Return (X, Y) of the center of cell containing provided text 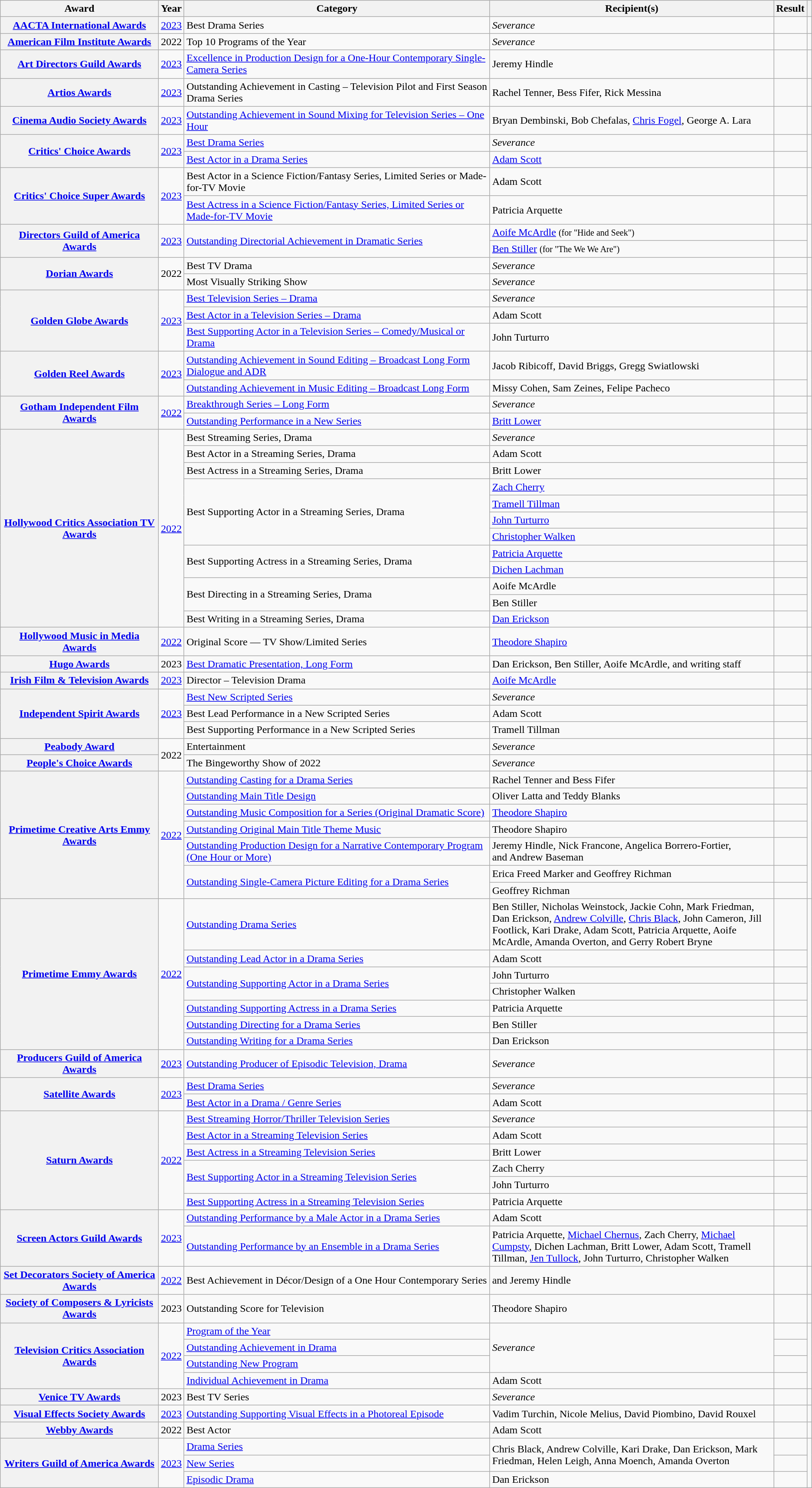
Webby Awards (80, 1430)
Vadim Turchin, Nicole Melius, David Piombino, David Rouxel (632, 1413)
Outstanding Supporting Actor in a Drama Series (337, 983)
Peabody Award (80, 746)
Best TV Drama (337, 265)
Outstanding Directing for a Drama Series (337, 1025)
Outstanding Casting for a Drama Series (337, 779)
Television Critics Association Awards (80, 1356)
Jeremy Hindle, Nick Francone, Angelica Borrero-Fortier, and Andrew Baseman (632, 851)
Bryan Dembinski, Bob Chefalas, Chris Fogel, George A. Lara (632, 121)
Program of the Year (337, 1331)
Entertainment (337, 746)
Outstanding Music Composition for a Series (Original Dramatic Score) (337, 812)
Hollywood Critics Association TV Awards (80, 529)
Outstanding Supporting Visual Effects in a Photoreal Episode (337, 1413)
Best Actor in a Drama / Genre Series (337, 1102)
Best Directing in a Streaming Series, Drama (337, 595)
Critics' Choice Super Awards (80, 196)
AACTA International Awards (80, 25)
Hollywood Music in Media Awards (80, 641)
Cinema Audio Society Awards (80, 121)
Best Streaming Horror/Thriller Television Series (337, 1119)
Saturn Awards (80, 1160)
Recipient(s) (632, 9)
Best Actress in a Science Fiction/Fantasy Series, Limited Series or Made-for-TV Movie (337, 210)
Outstanding Performance by an Ensemble in a Drama Series (337, 1246)
Best Dramatic Presentation, Long Form (337, 664)
Outstanding Writing for a Drama Series (337, 1041)
Jeremy Hindle (632, 64)
Irish Film & Television Awards (80, 680)
Director – Television Drama (337, 680)
Outstanding Supporting Actress in a Drama Series (337, 1008)
Aoife McArdle (for "Hide and Seek") (632, 232)
Satellite Awards (80, 1094)
Best Lead Performance in a New Scripted Series (337, 713)
Visual Effects Society Awards (80, 1413)
Outstanding Achievement in Drama (337, 1347)
Outstanding Directorial Achievement in Dramatic Series (337, 240)
Writers Guild of America Awards (80, 1463)
Geoffrey Richman (632, 890)
Outstanding Drama Series (337, 924)
Best Actress in a Streaming Series, Drama (337, 470)
Primetime Creative Arts Emmy Awards (80, 835)
Best Supporting Actor in a Streaming Series, Drama (337, 512)
Directors Guild of America Awards (80, 240)
Set Decorators Society of America Awards (80, 1280)
Best Supporting Actor in a Streaming Television Series (337, 1177)
Outstanding Single-Camera Picture Editing for a Drama Series (337, 882)
Venice TV Awards (80, 1397)
Best Actor in a Science Fiction/Fantasy Series, Limited Series or Made-for-TV Movie (337, 181)
Outstanding Original Main Title Theme Music (337, 829)
Outstanding Achievement in Music Editing – Broadcast Long Form (337, 388)
Outstanding Performance in a New Series (337, 421)
Best Actor in a Television Series – Drama (337, 315)
Best Writing in a Streaming Series, Drama (337, 619)
Most Visually Striking Show (337, 282)
Best Television Series – Drama (337, 299)
Critics' Choice Awards (80, 151)
Independent Spirit Awards (80, 713)
Dan Erickson, Ben Stiller, Aoife McArdle, and writing staff (632, 664)
Best New Scripted Series (337, 697)
Outstanding Producer of Episodic Television, Drama (337, 1063)
Outstanding Performance by a Male Actor in a Drama Series (337, 1218)
Best Actor in a Streaming Series, Drama (337, 454)
Hugo Awards (80, 664)
Artios Awards (80, 92)
Best Streaming Series, Drama (337, 437)
and Jeremy Hindle (632, 1280)
Drama Series (337, 1446)
Oliver Latta and Teddy Blanks (632, 796)
Outstanding Production Design for a Narrative Contemporary Program (One Hour or More) (337, 851)
The Bingeworthy Show of 2022 (337, 763)
Dichen Lachman (632, 570)
Golden Globe Awards (80, 321)
Best Supporting Performance in a New Scripted Series (337, 730)
Best Actor in a Drama Series (337, 159)
Art Directors Guild Awards (80, 64)
Best Supporting Actress in a Streaming Series, Drama (337, 562)
Category (337, 9)
Chris Black, Andrew Colville, Kari Drake, Dan Erickson, Mark Friedman, Helen Leigh, Anna Moench, Amanda Overton (632, 1455)
Primetime Emmy Awards (80, 974)
Excellence in Production Design for a One-Hour Contemporary Single-Camera Series (337, 64)
Missy Cohen, Sam Zeines, Felipe Pacheco (632, 388)
Outstanding Lead Actor in a Drama Series (337, 959)
Dorian Awards (80, 273)
Breakthrough Series – Long Form (337, 404)
Best Actress in a Streaming Television Series (337, 1152)
Screen Actors Guild Awards (80, 1238)
Outstanding Score for Television (337, 1309)
Outstanding Main Title Design (337, 796)
Best Actor in a Streaming Television Series (337, 1135)
Individual Achievement in Drama (337, 1380)
Episodic Drama (337, 1480)
Rachel Tenner, Bess Fifer, Rick Messina (632, 92)
People's Choice Awards (80, 763)
Producers Guild of America Awards (80, 1063)
Result (790, 9)
Outstanding New Program (337, 1364)
Top 10 Programs of the Year (337, 42)
Best Supporting Actor in a Television Series – Comedy/Musical or Drama (337, 338)
Best Achievement in Décor/Design of a One Hour Contemporary Series (337, 1280)
Ben Stiller (for "The We We Are") (632, 249)
New Series (337, 1463)
Award (80, 9)
Society of Composers & Lyricists Awards (80, 1309)
Rachel Tenner and Bess Fifer (632, 779)
Outstanding Achievement in Sound Mixing for Television Series – One Hour (337, 121)
Jacob Ribicoff, David Briggs, Gregg Swiatlowski (632, 365)
Outstanding Achievement in Sound Editing – Broadcast Long Form Dialogue and ADR (337, 365)
Best Actor (337, 1430)
Best TV Series (337, 1397)
Gotham Independent Film Awards (80, 413)
American Film Institute Awards (80, 42)
Erica Freed Marker and Geoffrey Richman (632, 874)
Golden Reel Awards (80, 374)
Outstanding Achievement in Casting – Television Pilot and First Season Drama Series (337, 92)
Best Supporting Actress in a Streaming Television Series (337, 1202)
Original Score — TV Show/Limited Series (337, 641)
Year (171, 9)
